Capture the cell that displays the provided text and extract its [X, Y] central coordinate. 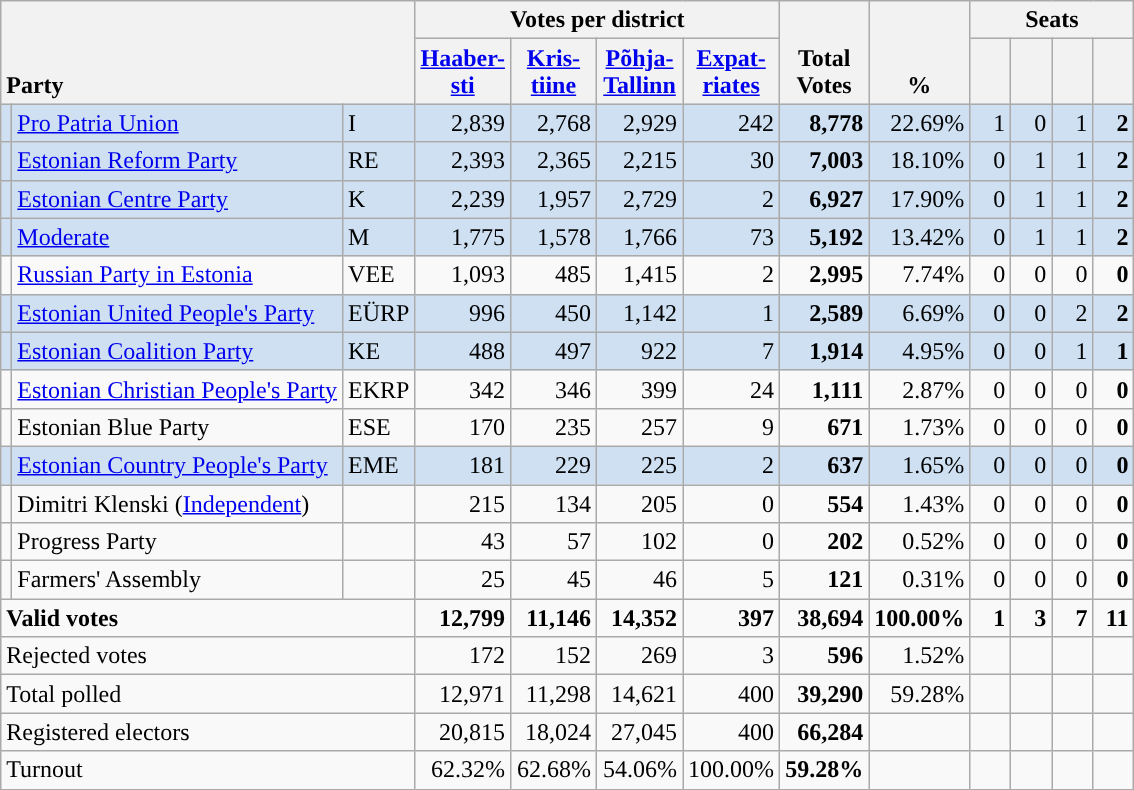
% [920, 52]
1,093 [462, 275]
30 [732, 161]
450 [553, 313]
Party [208, 52]
996 [462, 313]
I [379, 123]
62.68% [553, 770]
5 [732, 580]
215 [462, 503]
EME [379, 465]
13.42% [920, 237]
346 [553, 389]
9 [732, 427]
1,957 [553, 199]
KE [379, 351]
Estonian Christian People's Party [178, 389]
205 [639, 503]
Estonian Reform Party [178, 161]
399 [639, 389]
Põhja- Tallinn [639, 72]
5,192 [824, 237]
134 [553, 503]
Haaber- sti [462, 72]
2,929 [639, 123]
43 [462, 542]
1,578 [553, 237]
922 [639, 351]
7.74% [920, 275]
57 [553, 542]
73 [732, 237]
20,815 [462, 732]
Kris- tiine [553, 72]
1,766 [639, 237]
0.31% [920, 580]
Estonian Coalition Party [178, 351]
Pro Patria Union [178, 123]
Moderate [178, 237]
Total Votes [824, 52]
225 [639, 465]
22.69% [920, 123]
2.87% [920, 389]
11,146 [553, 618]
1.43% [920, 503]
18.10% [920, 161]
Estonian Centre Party [178, 199]
637 [824, 465]
269 [639, 656]
Estonian Blue Party [178, 427]
342 [462, 389]
Expat- riates [732, 72]
RE [379, 161]
ESE [379, 427]
K [379, 199]
14,621 [639, 694]
14,352 [639, 618]
11 [1114, 618]
EKRP [379, 389]
Estonian Country People's Party [178, 465]
VEE [379, 275]
M [379, 237]
Rejected votes [208, 656]
2,239 [462, 199]
Dimitri Klenski (Independent) [178, 503]
257 [639, 427]
102 [639, 542]
6.69% [920, 313]
Total polled [208, 694]
1.73% [920, 427]
24 [732, 389]
8,778 [824, 123]
1.65% [920, 465]
488 [462, 351]
Valid votes [208, 618]
554 [824, 503]
2,365 [553, 161]
1,415 [639, 275]
2,839 [462, 123]
Russian Party in Estonia [178, 275]
2,729 [639, 199]
1,111 [824, 389]
229 [553, 465]
17.90% [920, 199]
497 [553, 351]
1,914 [824, 351]
EÜRP [379, 313]
242 [732, 123]
11,298 [553, 694]
62.32% [462, 770]
2,393 [462, 161]
170 [462, 427]
Progress Party [178, 542]
121 [824, 580]
152 [553, 656]
1.52% [920, 656]
Estonian United People's Party [178, 313]
12,971 [462, 694]
38,694 [824, 618]
6,927 [824, 199]
397 [732, 618]
202 [824, 542]
671 [824, 427]
2,589 [824, 313]
596 [824, 656]
Seats [1052, 20]
1,142 [639, 313]
Farmers' Assembly [178, 580]
18,024 [553, 732]
66,284 [824, 732]
25 [462, 580]
7,003 [824, 161]
172 [462, 656]
2,768 [553, 123]
39,290 [824, 694]
485 [553, 275]
2,215 [639, 161]
Registered electors [208, 732]
54.06% [639, 770]
181 [462, 465]
45 [553, 580]
Turnout [208, 770]
4.95% [920, 351]
Votes per district [598, 20]
2,995 [824, 275]
0.52% [920, 542]
46 [639, 580]
1,775 [462, 237]
27,045 [639, 732]
235 [553, 427]
12,799 [462, 618]
